Capture the cell that displays the provided text and extract its [x, y] central coordinate. 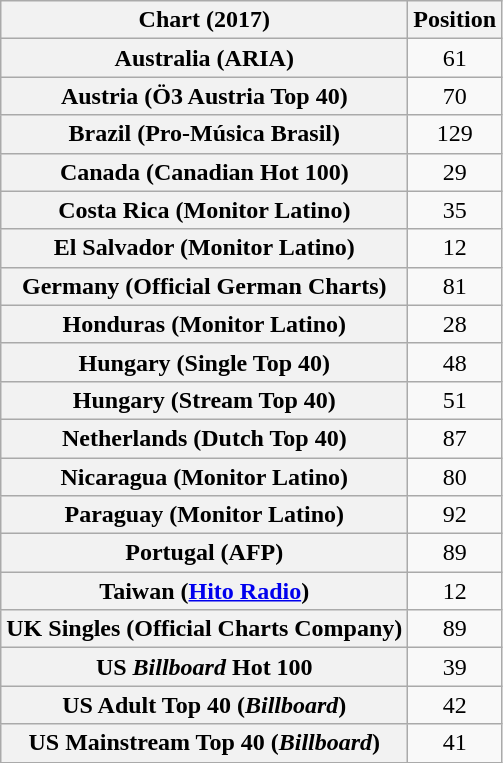
80 [455, 477]
Canada (Canadian Hot 100) [204, 172]
92 [455, 515]
Netherlands (Dutch Top 40) [204, 438]
Brazil (Pro-Música Brasil) [204, 134]
Portugal (AFP) [204, 553]
Honduras (Monitor Latino) [204, 324]
El Salvador (Monitor Latino) [204, 248]
28 [455, 324]
Austria (Ö3 Austria Top 40) [204, 96]
87 [455, 438]
61 [455, 58]
39 [455, 667]
Paraguay (Monitor Latino) [204, 515]
US Mainstream Top 40 (Billboard) [204, 743]
Position [455, 20]
Nicaragua (Monitor Latino) [204, 477]
US Billboard Hot 100 [204, 667]
Costa Rica (Monitor Latino) [204, 210]
Hungary (Single Top 40) [204, 362]
70 [455, 96]
Germany (Official German Charts) [204, 286]
Taiwan (Hito Radio) [204, 591]
41 [455, 743]
Hungary (Stream Top 40) [204, 400]
Australia (ARIA) [204, 58]
81 [455, 286]
29 [455, 172]
UK Singles (Official Charts Company) [204, 629]
Chart (2017) [204, 20]
48 [455, 362]
42 [455, 705]
51 [455, 400]
129 [455, 134]
US Adult Top 40 (Billboard) [204, 705]
35 [455, 210]
